For the text-containing cell, return its midpoint in (x, y) coordinate format. 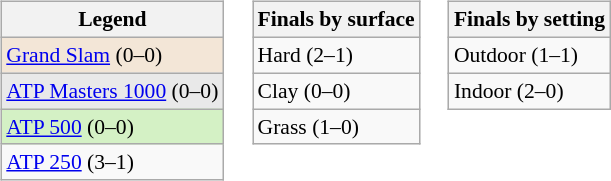
Outdoor (1–1) (530, 55)
ATP Masters 1000 (0–0) (112, 91)
Legend (112, 20)
Finals by setting (530, 20)
ATP 500 (0–0) (112, 127)
Hard (2–1) (336, 55)
Clay (0–0) (336, 91)
Finals by surface (336, 20)
ATP 250 (3–1) (112, 162)
Indoor (2–0) (530, 91)
Grass (1–0) (336, 127)
Grand Slam (0–0) (112, 55)
